Scan for the cell matching the given text and deliver its (x, y) coordinate at center. 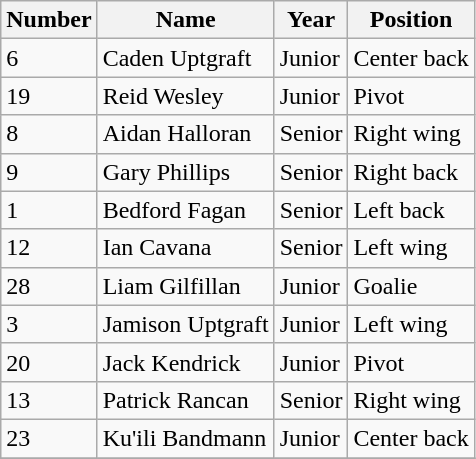
Right back (411, 172)
28 (49, 286)
1 (49, 210)
Reid Wesley (186, 96)
12 (49, 248)
Goalie (411, 286)
9 (49, 172)
Left back (411, 210)
Caden Uptgraft (186, 58)
Ian Cavana (186, 248)
Ku'ili Bandmann (186, 438)
23 (49, 438)
Patrick Rancan (186, 400)
8 (49, 134)
13 (49, 400)
Position (411, 20)
Bedford Fagan (186, 210)
Gary Phillips (186, 172)
Liam Gilfillan (186, 286)
Jamison Uptgraft (186, 324)
Aidan Halloran (186, 134)
Jack Kendrick (186, 362)
Number (49, 20)
Year (311, 20)
Name (186, 20)
3 (49, 324)
6 (49, 58)
20 (49, 362)
19 (49, 96)
